Locate the cell with the specified text and output its [X, Y] center coordinate. 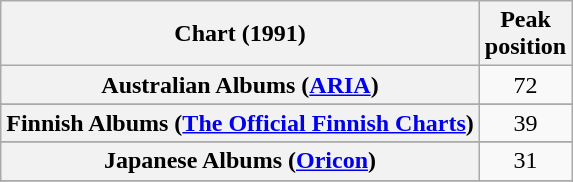
Japanese Albums (Oricon) [240, 161]
Finnish Albums (The Official Finnish Charts) [240, 123]
Australian Albums (ARIA) [240, 85]
72 [525, 85]
Peakposition [525, 34]
39 [525, 123]
31 [525, 161]
Chart (1991) [240, 34]
